Search for the cell housing the specified text and yield its [X, Y] center coordinate. 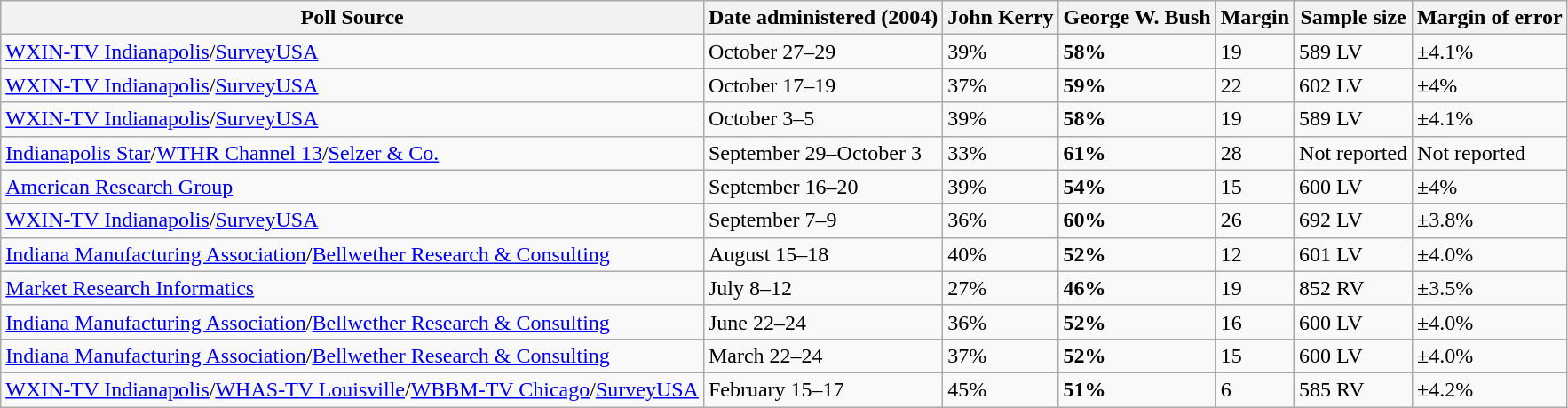
54% [1136, 187]
±3.8% [1490, 220]
Poll Source [352, 18]
October 3–5 [822, 119]
28 [1255, 153]
March 22–24 [822, 356]
59% [1136, 85]
September 29–October 3 [822, 153]
August 15–18 [822, 254]
Date administered (2004) [822, 18]
American Research Group [352, 187]
61% [1136, 153]
33% [1001, 153]
12 [1255, 254]
Sample size [1353, 18]
51% [1136, 389]
852 RV [1353, 288]
September 7–9 [822, 220]
±4.2% [1490, 389]
February 15–17 [822, 389]
June 22–24 [822, 322]
22 [1255, 85]
October 17–19 [822, 85]
Market Research Informatics [352, 288]
October 27–29 [822, 52]
585 RV [1353, 389]
60% [1136, 220]
WXIN-TV Indianapolis/WHAS-TV Louisville/WBBM-TV Chicago/SurveyUSA [352, 389]
Indianapolis Star/WTHR Channel 13/Selzer & Co. [352, 153]
692 LV [1353, 220]
45% [1001, 389]
46% [1136, 288]
Margin of error [1490, 18]
40% [1001, 254]
16 [1255, 322]
6 [1255, 389]
July 8–12 [822, 288]
±3.5% [1490, 288]
Margin [1255, 18]
26 [1255, 220]
601 LV [1353, 254]
27% [1001, 288]
September 16–20 [822, 187]
John Kerry [1001, 18]
George W. Bush [1136, 18]
602 LV [1353, 85]
